Determine the [x, y] coordinate at the center of the cell enclosing the given text.  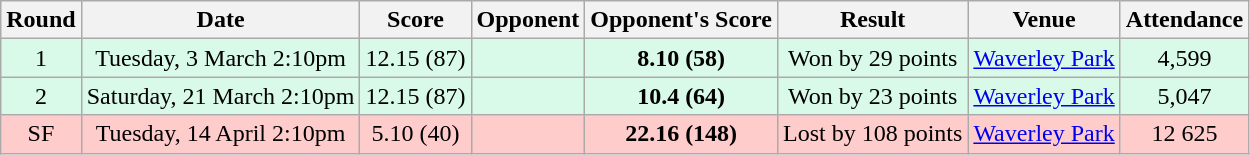
Result [872, 20]
5.10 (40) [416, 134]
Score [416, 20]
12 625 [1184, 134]
Tuesday, 3 March 2:10pm [220, 58]
2 [41, 96]
Won by 29 points [872, 58]
22.16 (148) [682, 134]
Round [41, 20]
8.10 (58) [682, 58]
Saturday, 21 March 2:10pm [220, 96]
1 [41, 58]
Lost by 108 points [872, 134]
4,599 [1184, 58]
Tuesday, 14 April 2:10pm [220, 134]
Date [220, 20]
Opponent [528, 20]
Opponent's Score [682, 20]
SF [41, 134]
Attendance [1184, 20]
Venue [1044, 20]
10.4 (64) [682, 96]
Won by 23 points [872, 96]
5,047 [1184, 96]
